Detect which cell encompasses the target text, then output its [X, Y] center coordinate. 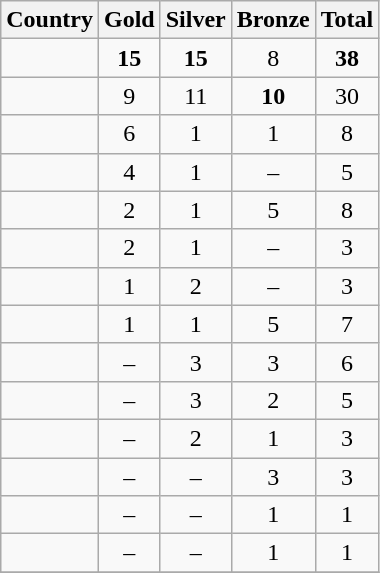
30 [347, 96]
7 [347, 324]
Silver [196, 20]
Bronze [273, 20]
38 [347, 58]
Gold [129, 20]
Country [50, 20]
9 [129, 96]
11 [196, 96]
Total [347, 20]
4 [129, 172]
10 [273, 96]
